Determine the (X, Y) coordinate at the center of the cell enclosing the given text.  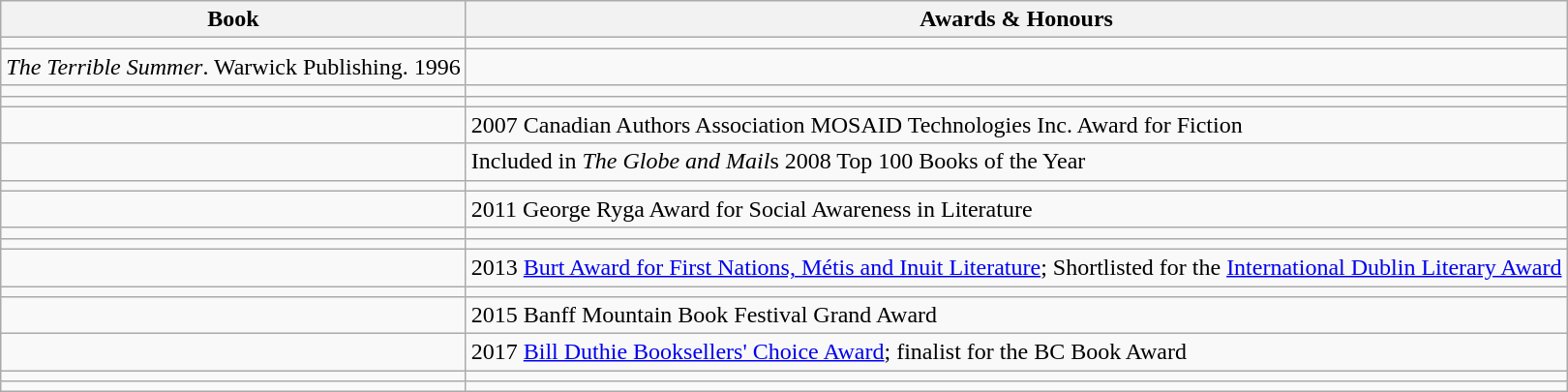
Included in The Globe and Mails 2008 Top 100 Books of the Year (1016, 162)
Book (233, 19)
The Terrible Summer. Warwick Publishing. 1996 (233, 67)
2015 Banff Mountain Book Festival Grand Award (1016, 316)
2013 Burt Award for First Nations, Métis and Inuit Literature; Shortlisted for the International Dublin Literary Award (1016, 267)
2017 Bill Duthie Booksellers' Choice Award; finalist for the BC Book Award (1016, 352)
2011 George Ryga Award for Social Awareness in Literature (1016, 209)
2007 Canadian Authors Association MOSAID Technologies Inc. Award for Fiction (1016, 125)
Awards & Honours (1016, 19)
